Provide the (X, Y) coordinate of the cell's center where the given text is located.  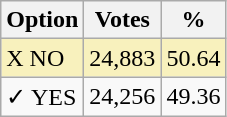
49.36 (194, 97)
X NO (42, 58)
24,256 (122, 97)
Votes (122, 20)
% (194, 20)
✓ YES (42, 97)
24,883 (122, 58)
Option (42, 20)
50.64 (194, 58)
